Output the [x, y] coordinate of the center of the cell containing the given text.  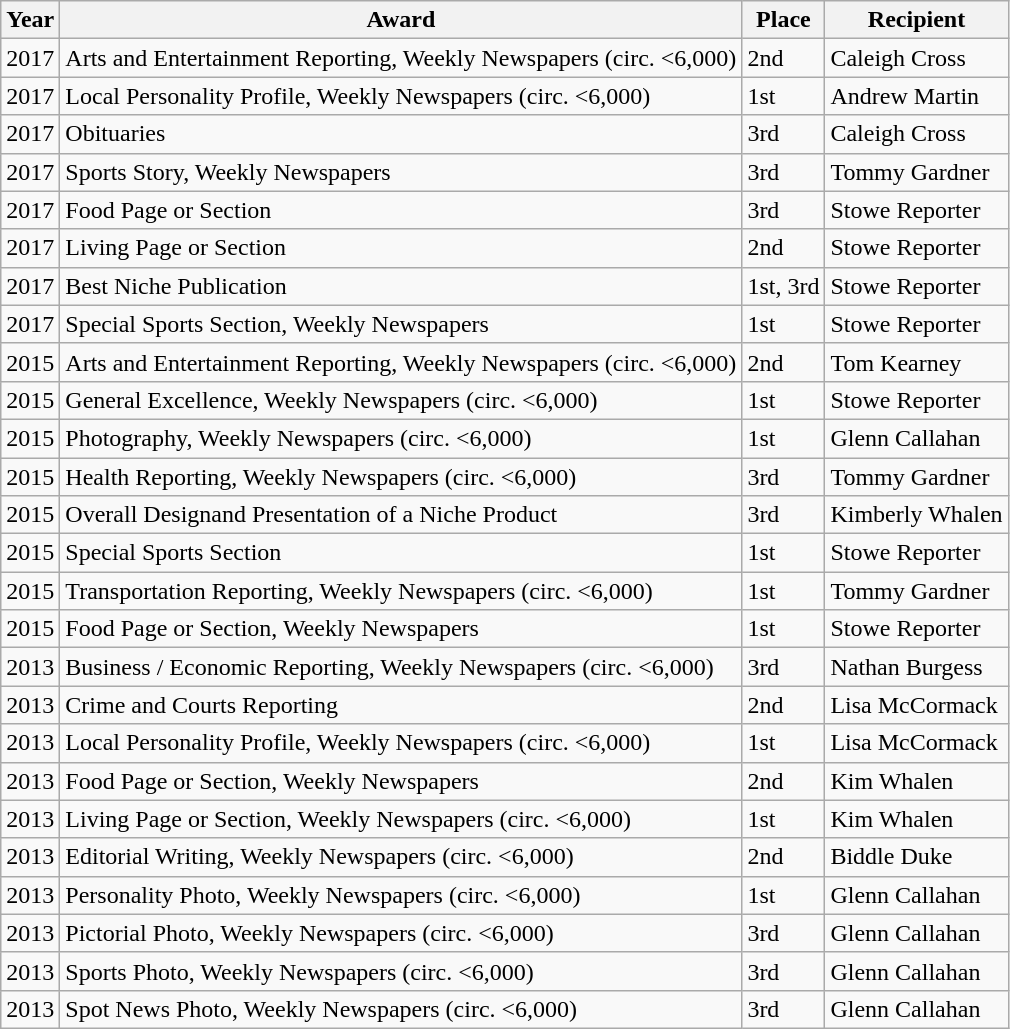
Best Niche Publication [401, 286]
Living Page or Section, Weekly Newspapers (circ. <6,000) [401, 819]
1st, 3rd [784, 286]
Obituaries [401, 134]
Kimberly Whalen [916, 515]
Nathan Burgess [916, 667]
Sports Story, Weekly Newspapers [401, 172]
Sports Photo, Weekly Newspapers (circ. <6,000) [401, 971]
Overall Designand Presentation of a Niche Product [401, 515]
Award [401, 20]
Crime and Courts Reporting [401, 705]
Tom Kearney [916, 362]
Photography, Weekly Newspapers (circ. <6,000) [401, 438]
Andrew Martin [916, 96]
Recipient [916, 20]
Spot News Photo, Weekly Newspapers (circ. <6,000) [401, 1009]
Health Reporting, Weekly Newspapers (circ. <6,000) [401, 477]
Special Sports Section [401, 553]
Year [30, 20]
General Excellence, Weekly Newspapers (circ. <6,000) [401, 400]
Living Page or Section [401, 248]
Personality Photo, Weekly Newspapers (circ. <6,000) [401, 895]
Business / Economic Reporting, Weekly Newspapers (circ. <6,000) [401, 667]
Pictorial Photo, Weekly Newspapers (circ. <6,000) [401, 933]
Editorial Writing, Weekly Newspapers (circ. <6,000) [401, 857]
Food Page or Section [401, 210]
Biddle Duke [916, 857]
Transportation Reporting, Weekly Newspapers (circ. <6,000) [401, 591]
Place [784, 20]
Special Sports Section, Weekly Newspapers [401, 324]
